Find where the given text appears and provide that cell's center as (x, y) coordinate. 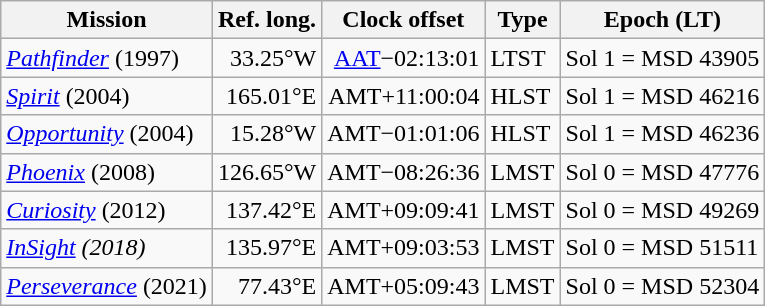
Sol 0 = MSD 47776 (662, 172)
Sol 1 = MSD 43905 (662, 58)
Ref. long. (266, 20)
Sol 0 = MSD 52304 (662, 286)
AAT−02:13:01 (404, 58)
165.01°E (266, 96)
Sol 1 = MSD 46236 (662, 134)
AMT−08:26:36 (404, 172)
AMT−01:01:06 (404, 134)
AMT+11:00:04 (404, 96)
Mission (107, 20)
Spirit (2004) (107, 96)
Clock offset (404, 20)
137.42°E (266, 210)
Curiosity (2012) (107, 210)
Sol 0 = MSD 49269 (662, 210)
Sol 0 = MSD 51511 (662, 248)
Type (522, 20)
AMT+05:09:43 (404, 286)
LTST (522, 58)
Sol 1 = MSD 46216 (662, 96)
AMT+09:09:41 (404, 210)
135.97°E (266, 248)
33.25°W (266, 58)
Phoenix (2008) (107, 172)
Pathfinder (1997) (107, 58)
77.43°E (266, 286)
15.28°W (266, 134)
InSight (2018) (107, 248)
Opportunity (2004) (107, 134)
Epoch (LT) (662, 20)
Perseverance (2021) (107, 286)
AMT+09:03:53 (404, 248)
126.65°W (266, 172)
